Detect which cell encompasses the target text, then output its [x, y] center coordinate. 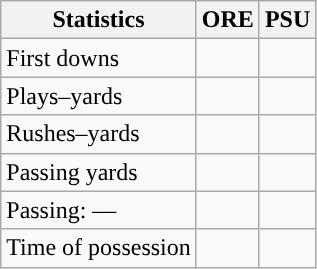
Passing: –– [99, 210]
Plays–yards [99, 96]
Rushes–yards [99, 134]
Statistics [99, 20]
ORE [228, 20]
Passing yards [99, 172]
First downs [99, 58]
PSU [287, 20]
Time of possession [99, 248]
